From the cell containing the given text, extract its center point as [x, y] coordinate. 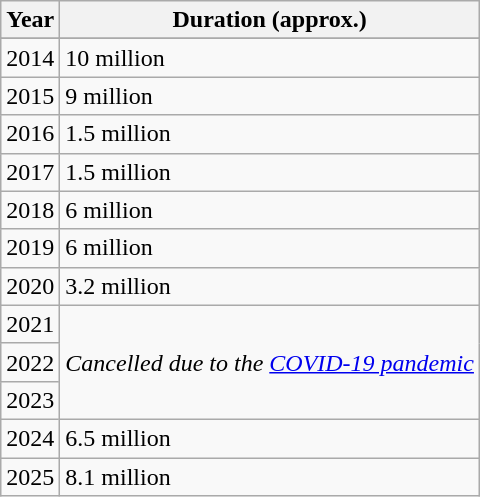
2021 [30, 324]
9 million [270, 96]
3.2 million [270, 286]
2024 [30, 438]
6.5 million [270, 438]
2014 [30, 58]
2015 [30, 96]
2022 [30, 362]
2025 [30, 477]
Cancelled due to the COVID-19 pandemic [270, 362]
10 million [270, 58]
2020 [30, 286]
2018 [30, 210]
8.1 million [270, 477]
Year [30, 20]
Duration (approx.) [270, 20]
2023 [30, 400]
2017 [30, 172]
2019 [30, 248]
2016 [30, 134]
